Return (X, Y) of the center of cell containing provided text 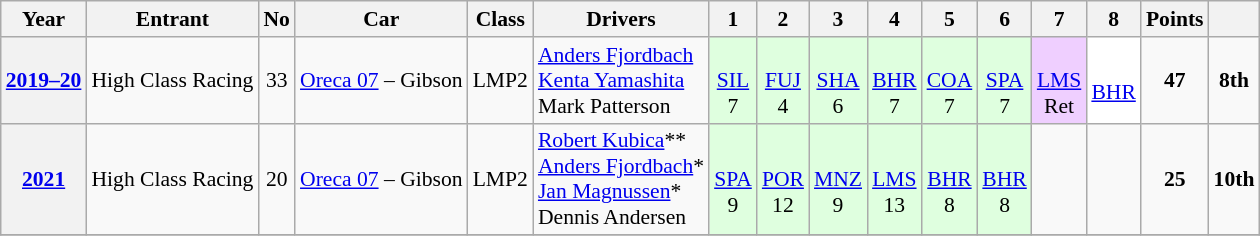
2019–20 (44, 80)
No (276, 19)
6 (1004, 19)
47 (1175, 80)
5 (950, 19)
SPA9 (733, 179)
Robert Kubica** Anders Fjordbach* Jan Magnussen* Dennis Andersen (621, 179)
LMSRet (1060, 80)
LMS13 (894, 179)
25 (1175, 179)
2 (783, 19)
3 (838, 19)
FUJ4 (783, 80)
POR12 (783, 179)
Anders Fjordbach Kenta Yamashita Mark Patterson (621, 80)
8th (1234, 80)
10th (1234, 179)
1 (733, 19)
33 (276, 80)
COA7 (950, 80)
Points (1175, 19)
Class (500, 19)
7 (1060, 19)
SHA6 (838, 80)
BHR (1114, 80)
4 (894, 19)
Entrant (172, 19)
BHR7 (894, 80)
20 (276, 179)
8 (1114, 19)
Drivers (621, 19)
MNZ9 (838, 179)
Year (44, 19)
SPA7 (1004, 80)
2021 (44, 179)
Car (382, 19)
SIL7 (733, 80)
